Pinpoint the cell where the given text exists, returning its (X, Y) midpoint coordinate. 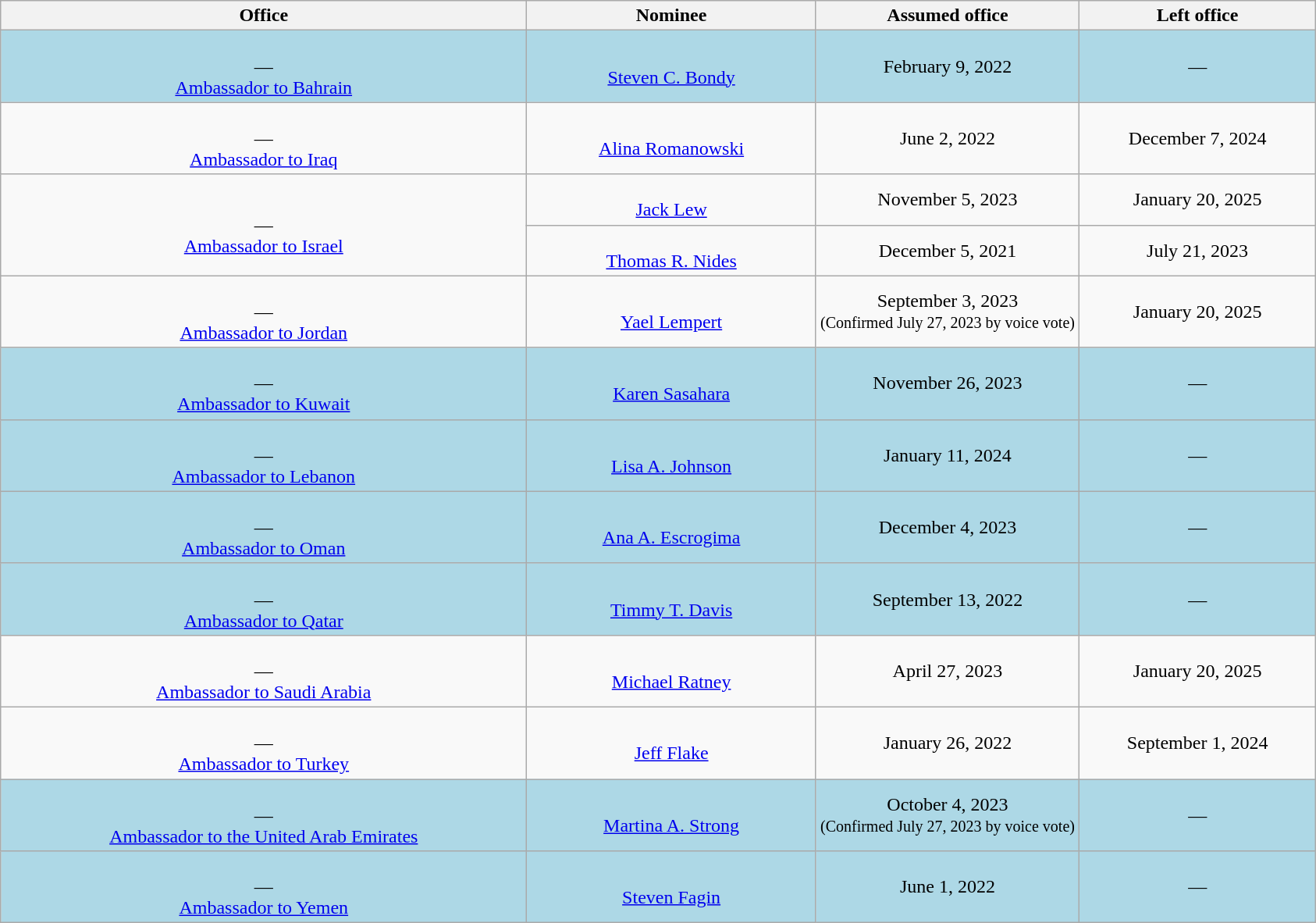
January 26, 2022 (948, 743)
Office (264, 16)
Alina Romanowski (671, 138)
—Ambassador to Yemen (264, 887)
June 1, 2022 (948, 887)
September 13, 2022 (948, 599)
—Ambassador to Oman (264, 527)
—Ambassador to Israel (264, 225)
Jack Lew (671, 200)
Steven Fagin (671, 887)
February 9, 2022 (948, 66)
Michael Ratney (671, 671)
—Ambassador to Qatar (264, 599)
—Ambassador to Jordan (264, 312)
Timmy T. Davis (671, 599)
Jeff Flake (671, 743)
Left office (1197, 16)
—Ambassador to Saudi Arabia (264, 671)
—Ambassador to Bahrain (264, 66)
April 27, 2023 (948, 671)
Yael Lempert (671, 312)
January 11, 2024 (948, 455)
July 21, 2023 (1197, 250)
Nominee (671, 16)
—Ambassador to Kuwait (264, 383)
—Ambassador to the United Arab Emirates (264, 815)
Thomas R. Nides (671, 250)
November 26, 2023 (948, 383)
December 4, 2023 (948, 527)
Martina A. Strong (671, 815)
September 1, 2024 (1197, 743)
October 4, 2023(Confirmed July 27, 2023 by voice vote) (948, 815)
September 3, 2023(Confirmed July 27, 2023 by voice vote) (948, 312)
Assumed office (948, 16)
—Ambassador to Lebanon (264, 455)
—Ambassador to Turkey (264, 743)
Ana A. Escrogima (671, 527)
November 5, 2023 (948, 200)
June 2, 2022 (948, 138)
Steven C. Bondy (671, 66)
Lisa A. Johnson (671, 455)
December 5, 2021 (948, 250)
Karen Sasahara (671, 383)
—Ambassador to Iraq (264, 138)
December 7, 2024 (1197, 138)
